Return the [x, y] coordinate for the center point of the cell that contains the specified text.  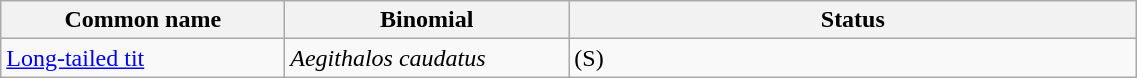
(S) [853, 58]
Long-tailed tit [143, 58]
Status [853, 20]
Binomial [427, 20]
Common name [143, 20]
Aegithalos caudatus [427, 58]
